Provide the [x, y] coordinate of the cell's center where the given text is located.  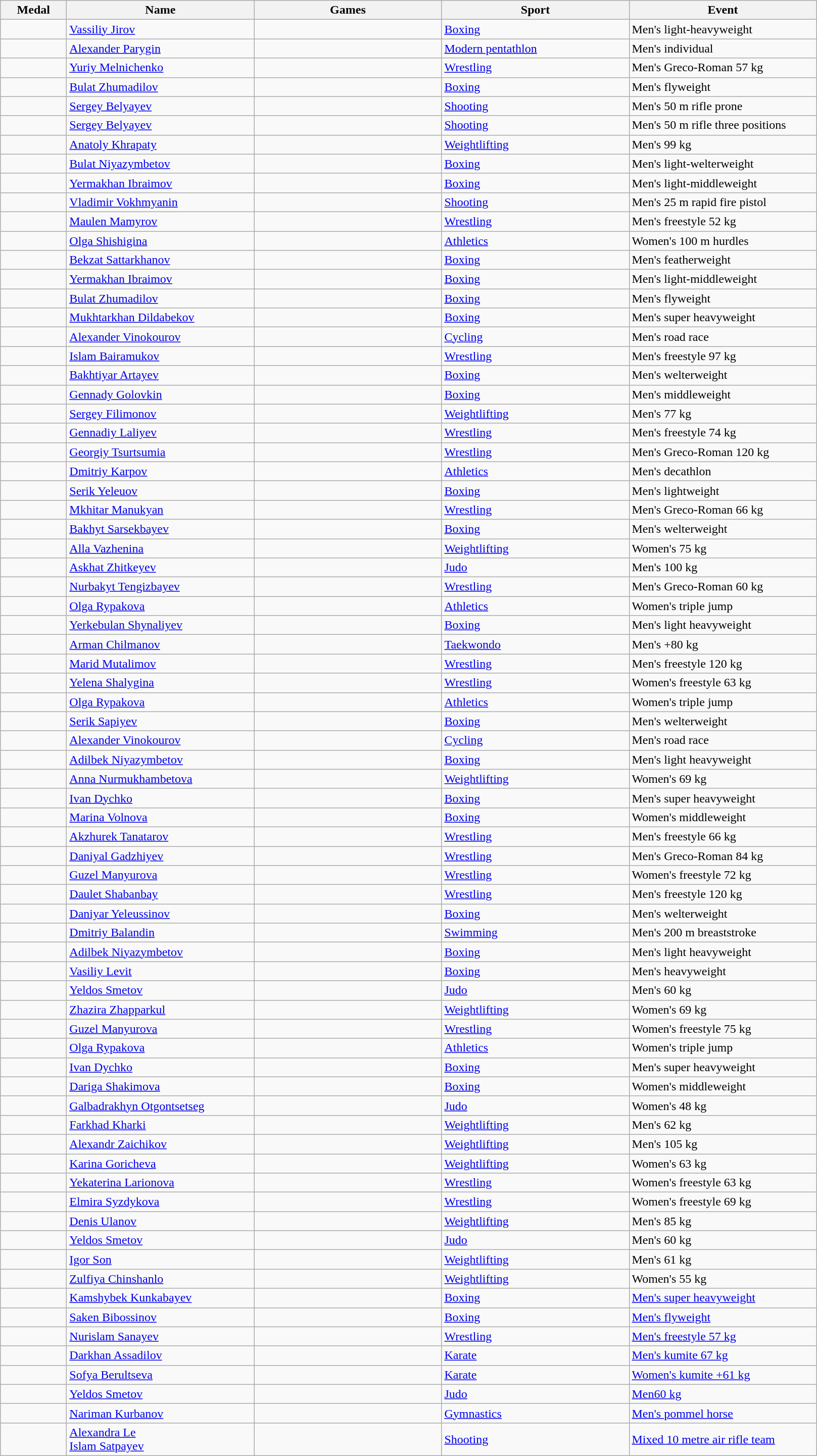
Medal [33, 10]
Arman Chilmanov [161, 644]
Bulat Niyazymbetov [161, 164]
Men's freestyle 97 kg [723, 356]
Nariman Kurbanov [161, 1413]
Mkhitar Manukyan [161, 510]
Women's 75 kg [723, 548]
Women's kumite +61 kg [723, 1375]
Elmira Syzdykova [161, 1202]
Gennady Golovkin [161, 394]
Sergey Filimonov [161, 414]
Men's individual [723, 48]
Maulen Mamyrov [161, 221]
Women's 48 kg [723, 1106]
Women's freestyle 75 kg [723, 1029]
Daniyar Yeleussinov [161, 914]
Igor Son [161, 1260]
Men's light-heavyweight [723, 29]
Men's pommel horse [723, 1413]
Men's freestyle 57 kg [723, 1336]
Karina Goricheva [161, 1163]
Men's freestyle 66 kg [723, 836]
Men's Greco-Roman 60 kg [723, 587]
Sofya Berultseva [161, 1375]
Bekzat Sattarkhanov [161, 260]
Marina Volnova [161, 817]
Event [723, 10]
Alla Vazhenina [161, 548]
Men's 61 kg [723, 1260]
Saken Bibossinov [161, 1317]
Men's Greco-Roman 57 kg [723, 68]
Alexandr Zaichikov [161, 1144]
Vladimir Vokhmyanin [161, 202]
Serik Yeleuov [161, 490]
Georgiy Tsurtsumia [161, 452]
Men's lightweight [723, 490]
Men's heavyweight [723, 971]
Zhazira Zhapparkul [161, 1010]
Men's 200 m breaststroke [723, 933]
Marid Mutalimov [161, 664]
Gymnastics [536, 1413]
Men's kumite 67 kg [723, 1355]
Daniyal Gadzhiyev [161, 856]
Zulfiya Chinshanlo [161, 1279]
Yerkebulan Shynaliyev [161, 625]
Anatoly Khrapaty [161, 144]
Dmitriy Balandin [161, 933]
Women's 55 kg [723, 1279]
Men60 kg [723, 1394]
Men's 100 kg [723, 568]
Galbadrakhyn Otgontsetseg [161, 1106]
Modern pentathlon [536, 48]
Yekaterina Larionova [161, 1183]
Women's 100 m hurdles [723, 241]
Serik Sapiyev [161, 721]
Vassiliy Jirov [161, 29]
Men's freestyle 52 kg [723, 221]
Daulet Shabanbay [161, 894]
Men's freestyle 74 kg [723, 433]
Men's 105 kg [723, 1144]
Men's light-welterweight [723, 164]
Vasiliy Levit [161, 971]
Alexander Parygin [161, 48]
Mixed 10 metre air rifle team [723, 1439]
Men's Greco-Roman 120 kg [723, 452]
Farkhad Kharki [161, 1125]
Darkhan Assadilov [161, 1355]
Games [348, 10]
Olga Shishigina [161, 241]
Men's 25 m rapid fire pistol [723, 202]
Men's 77 kg [723, 414]
Sport [536, 10]
Bakhtiyar Artayev [161, 375]
Men's 50 m rifle three positions [723, 125]
Bakhyt Sarsekbayev [161, 529]
Askhat Zhitkeyev [161, 568]
Swimming [536, 933]
Alexandra Le Islam Satpayev [161, 1439]
Gennadiy Laliyev [161, 433]
Dmitriy Karpov [161, 471]
Dariga Shakimova [161, 1086]
Men's +80 kg [723, 644]
Nurislam Sanayev [161, 1336]
Men's 99 kg [723, 144]
Men's Greco-Roman 84 kg [723, 856]
Women's freestyle 72 kg [723, 875]
Yelena Shalygina [161, 683]
Kamshybek Kunkabayev [161, 1298]
Men's featherweight [723, 260]
Islam Bairamukov [161, 356]
Women's freestyle 69 kg [723, 1202]
Name [161, 10]
Mukhtarkhan Dildabekov [161, 318]
Anna Nurmukhambetova [161, 779]
Yuriy Melnichenko [161, 68]
Men's middleweight [723, 394]
Men's decathlon [723, 471]
Men's 85 kg [723, 1221]
Men's 62 kg [723, 1125]
Taekwondo [536, 644]
Men's Greco-Roman 66 kg [723, 510]
Akzhurek Tanatarov [161, 836]
Nurbakyt Tengizbayev [161, 587]
Men's 50 m rifle prone [723, 106]
Women's 63 kg [723, 1163]
Denis Ulanov [161, 1221]
